Provide the (X, Y) coordinate of the cell's center where the given text is located.  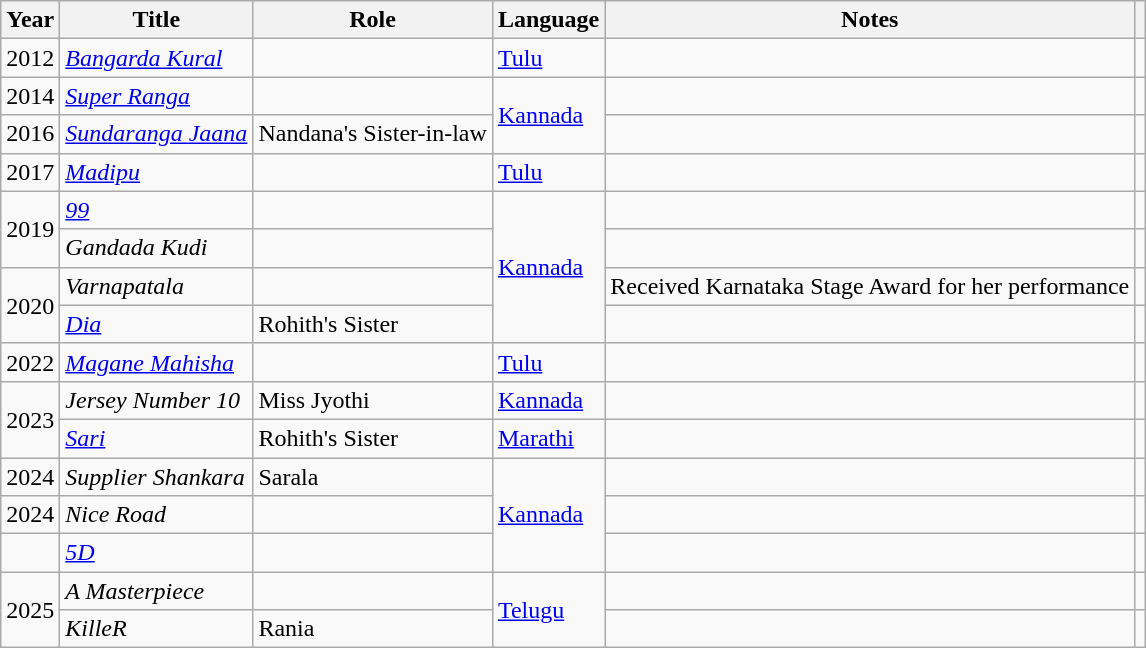
Gandada Kudi (156, 248)
Miss Jyothi (373, 400)
Jersey Number 10 (156, 400)
Received Karnataka Stage Award for her performance (870, 286)
2023 (30, 419)
Language (548, 20)
2016 (30, 134)
Magane Mahisha (156, 362)
Super Ranga (156, 96)
Nandana's Sister-in-law (373, 134)
Sarala (373, 477)
Bangarda Kural (156, 58)
Nice Road (156, 515)
2025 (30, 610)
2014 (30, 96)
2019 (30, 229)
2022 (30, 362)
Madipu (156, 172)
5D (156, 553)
Rania (373, 629)
KilleR (156, 629)
A Masterpiece (156, 591)
Marathi (548, 438)
99 (156, 210)
Telugu (548, 610)
2017 (30, 172)
Sundaranga Jaana (156, 134)
Varnapatala (156, 286)
Dia (156, 324)
Title (156, 20)
Sari (156, 438)
2012 (30, 58)
Role (373, 20)
Notes (870, 20)
Supplier Shankara (156, 477)
2020 (30, 305)
Year (30, 20)
